Locate the cell with the specified text and output its (X, Y) center coordinate. 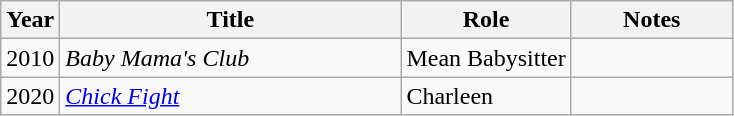
2020 (30, 96)
Notes (652, 20)
Mean Babysitter (486, 58)
Year (30, 20)
2010 (30, 58)
Chick Fight (230, 96)
Title (230, 20)
Charleen (486, 96)
Role (486, 20)
Baby Mama's Club (230, 58)
